Detect which cell encompasses the target text, then output its [X, Y] center coordinate. 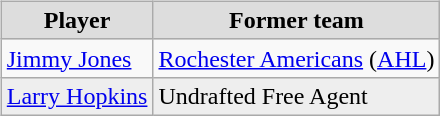
Rochester Americans (AHL) [296, 58]
Player [77, 20]
Undrafted Free Agent [296, 96]
Larry Hopkins [77, 96]
Former team [296, 20]
Jimmy Jones [77, 58]
